Pinpoint the cell where the given text exists, returning its [x, y] midpoint coordinate. 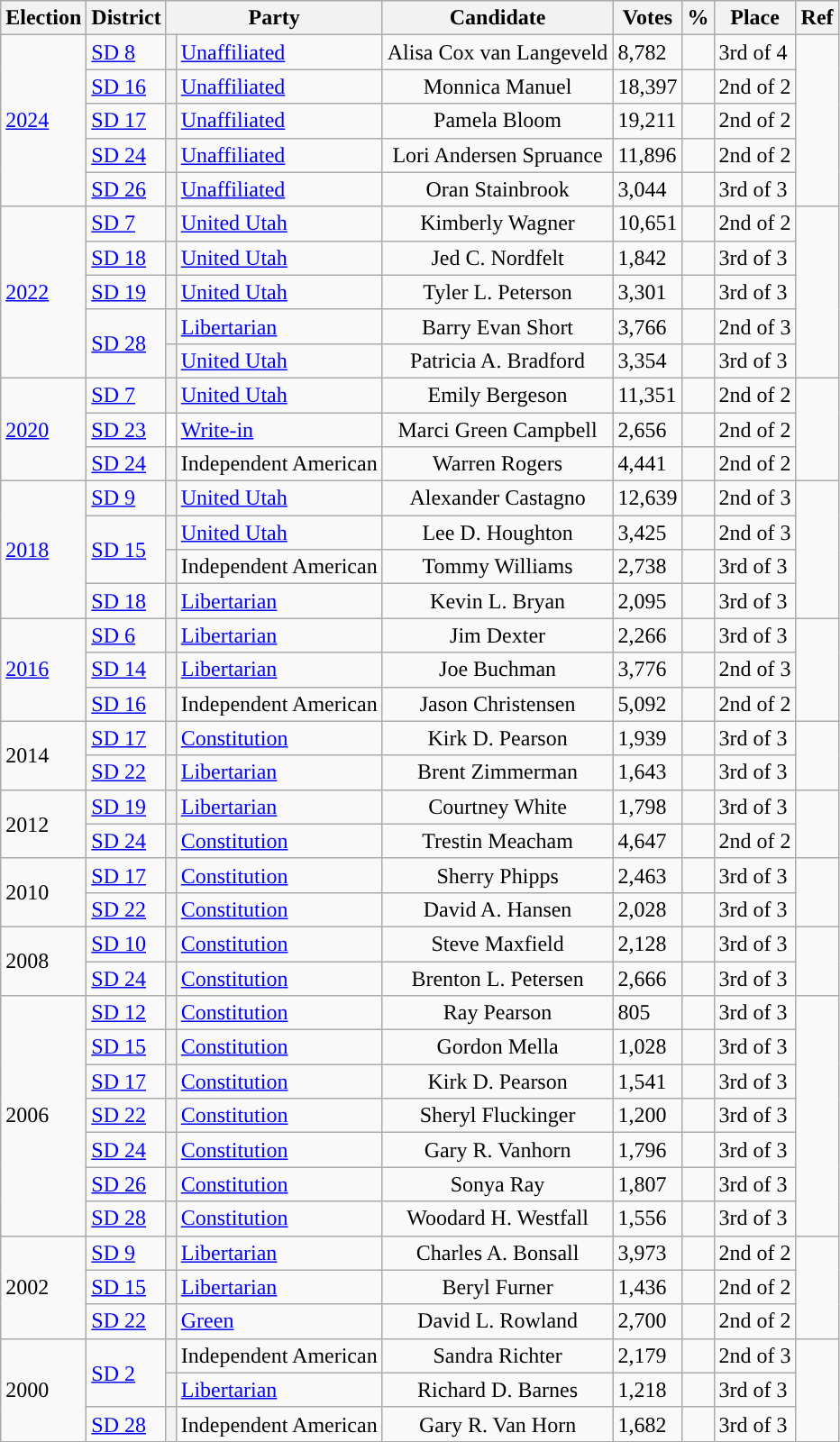
Sherry Phipps [498, 875]
SD 23 [126, 430]
SD 8 [126, 52]
Alexander Castagno [498, 498]
Votes [647, 18]
Trestin Meacham [498, 841]
4,647 [647, 841]
Gary R. Van Horn [498, 1424]
David L. Rowland [498, 1321]
SD 10 [126, 944]
Tyler L. Peterson [498, 292]
2,095 [647, 601]
Oran Stainbrook [498, 189]
Patricia A. Bradford [498, 360]
2012 [43, 824]
Barry Evan Short [498, 326]
3,776 [647, 670]
2,128 [647, 944]
Jim Dexter [498, 635]
19,211 [647, 121]
11,351 [647, 395]
2,666 [647, 978]
Candidate [498, 18]
2024 [43, 121]
Tommy Williams [498, 567]
2018 [43, 550]
SD 2 [126, 1373]
2014 [43, 755]
Beryl Furner [498, 1287]
Joe Buchman [498, 670]
2,738 [647, 567]
1,436 [647, 1287]
2,656 [647, 430]
3,425 [647, 533]
1,796 [647, 1150]
3,044 [647, 189]
1,200 [647, 1116]
Monnica Manuel [498, 87]
SD 14 [126, 670]
Ref [817, 18]
3,354 [647, 360]
Lori Andersen Spruance [498, 155]
1,939 [647, 738]
5,092 [647, 704]
SD 6 [126, 635]
Alisa Cox van Langeveld [498, 52]
18,397 [647, 87]
2,028 [647, 909]
Party [274, 18]
Election [43, 18]
2,700 [647, 1321]
2000 [43, 1390]
1,028 [647, 1047]
Brent Zimmerman [498, 772]
Kimberly Wagner [498, 224]
Pamela Bloom [498, 121]
Sonya Ray [498, 1184]
2008 [43, 961]
District [126, 18]
2,266 [647, 635]
1,842 [647, 258]
2020 [43, 429]
1,218 [647, 1390]
2002 [43, 1287]
Green [279, 1321]
2,179 [647, 1355]
Brenton L. Petersen [498, 978]
Ray Pearson [498, 1013]
4,441 [647, 464]
2016 [43, 670]
% [698, 18]
2006 [43, 1116]
Charles A. Bonsall [498, 1253]
Lee D. Houghton [498, 533]
1,643 [647, 772]
805 [647, 1013]
Write-in [279, 430]
2022 [43, 292]
3,301 [647, 292]
Warren Rogers [498, 464]
3,973 [647, 1253]
Courtney White [498, 807]
Jason Christensen [498, 704]
Jed C. Nordfelt [498, 258]
Steve Maxfield [498, 944]
Gordon Mella [498, 1047]
David A. Hansen [498, 909]
11,896 [647, 155]
Richard D. Barnes [498, 1390]
10,651 [647, 224]
2010 [43, 892]
Woodard H. Westfall [498, 1218]
1,556 [647, 1218]
1,798 [647, 807]
Kevin L. Bryan [498, 601]
Emily Bergeson [498, 395]
3rd of 4 [755, 52]
2,463 [647, 875]
1,807 [647, 1184]
SD 12 [126, 1013]
Gary R. Vanhorn [498, 1150]
Marci Green Campbell [498, 430]
12,639 [647, 498]
Sandra Richter [498, 1355]
Place [755, 18]
1,682 [647, 1424]
3,766 [647, 326]
1,541 [647, 1081]
8,782 [647, 52]
Sheryl Fluckinger [498, 1116]
